Search for the cell housing the specified text and yield its [X, Y] center coordinate. 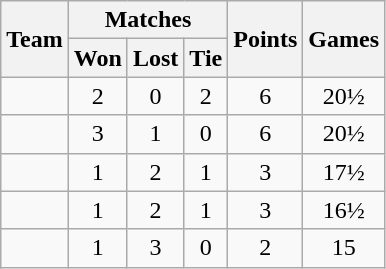
Matches [148, 20]
Team [35, 39]
Won [98, 58]
Games [344, 39]
17½ [344, 172]
Lost [155, 58]
15 [344, 248]
16½ [344, 210]
Tie [206, 58]
Points [266, 39]
